Pinpoint the cell where the given text exists, returning its [x, y] midpoint coordinate. 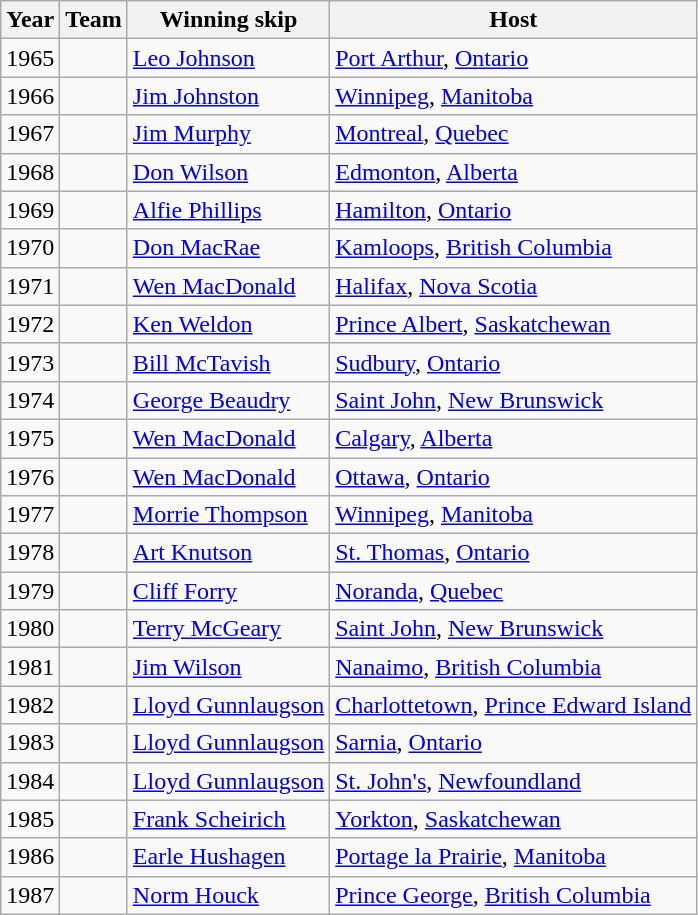
1972 [30, 324]
Frank Scheirich [228, 819]
1985 [30, 819]
Portage la Prairie, Manitoba [514, 857]
Sarnia, Ontario [514, 743]
1974 [30, 400]
Montreal, Quebec [514, 134]
Yorkton, Saskatchewan [514, 819]
Alfie Phillips [228, 210]
Jim Wilson [228, 667]
Sudbury, Ontario [514, 362]
Prince George, British Columbia [514, 895]
1980 [30, 629]
Earle Hushagen [228, 857]
Host [514, 20]
1967 [30, 134]
Noranda, Quebec [514, 591]
1968 [30, 172]
Ken Weldon [228, 324]
Jim Murphy [228, 134]
1983 [30, 743]
1981 [30, 667]
Calgary, Alberta [514, 438]
1971 [30, 286]
1965 [30, 58]
1982 [30, 705]
1975 [30, 438]
1969 [30, 210]
1973 [30, 362]
Prince Albert, Saskatchewan [514, 324]
Winning skip [228, 20]
Don Wilson [228, 172]
Port Arthur, Ontario [514, 58]
1970 [30, 248]
St. Thomas, Ontario [514, 553]
Jim Johnston [228, 96]
Kamloops, British Columbia [514, 248]
George Beaudry [228, 400]
Ottawa, Ontario [514, 477]
St. John's, Newfoundland [514, 781]
1977 [30, 515]
Edmonton, Alberta [514, 172]
Hamilton, Ontario [514, 210]
Bill McTavish [228, 362]
1966 [30, 96]
Charlottetown, Prince Edward Island [514, 705]
Art Knutson [228, 553]
Don MacRae [228, 248]
Norm Houck [228, 895]
Team [94, 20]
Leo Johnson [228, 58]
1976 [30, 477]
1984 [30, 781]
Morrie Thompson [228, 515]
1987 [30, 895]
1979 [30, 591]
Nanaimo, British Columbia [514, 667]
1978 [30, 553]
1986 [30, 857]
Year [30, 20]
Cliff Forry [228, 591]
Halifax, Nova Scotia [514, 286]
Terry McGeary [228, 629]
